Determine the [X, Y] coordinate at the center of the cell enclosing the given text.  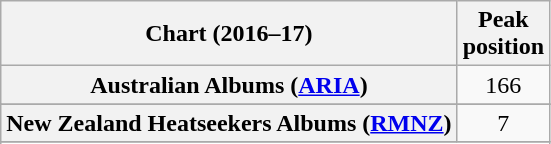
Chart (2016–17) [229, 34]
Australian Albums (ARIA) [229, 85]
166 [503, 85]
Peak position [503, 34]
7 [503, 123]
New Zealand Heatseekers Albums (RMNZ) [229, 123]
